Search for the cell housing the specified text and yield its (x, y) center coordinate. 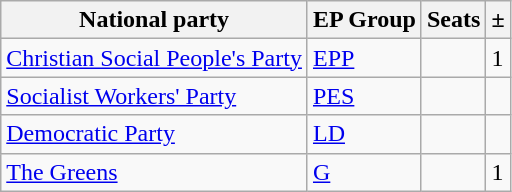
EPP (364, 58)
EP Group (364, 20)
Seats (453, 20)
National party (154, 20)
Christian Social People's Party (154, 58)
The Greens (154, 172)
± (498, 20)
Socialist Workers' Party (154, 96)
G (364, 172)
Democratic Party (154, 134)
LD (364, 134)
PES (364, 96)
